Return the (X, Y) coordinate for the center point of the cell that contains the specified text.  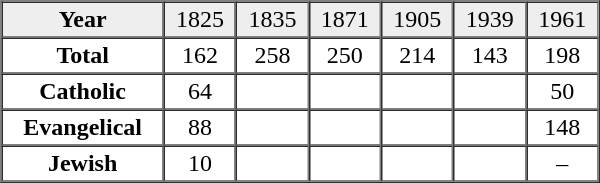
1905 (417, 20)
10 (200, 164)
Catholic (83, 92)
Evangelical (83, 128)
162 (200, 56)
64 (200, 92)
1825 (200, 20)
214 (417, 56)
198 (562, 56)
88 (200, 128)
Total (83, 56)
148 (562, 128)
Year (83, 20)
Jewish (83, 164)
143 (490, 56)
1939 (490, 20)
1835 (272, 20)
250 (345, 56)
1871 (345, 20)
– (562, 164)
258 (272, 56)
50 (562, 92)
1961 (562, 20)
